Determine the [X, Y] coordinate at the center of the cell enclosing the given text.  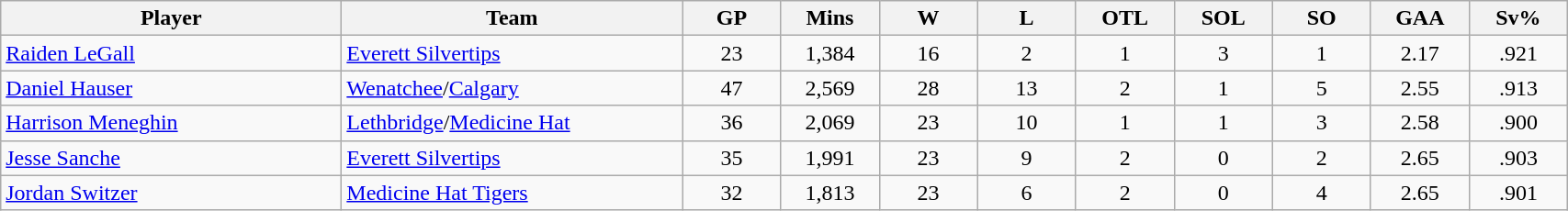
Player [171, 18]
6 [1027, 193]
GAA [1420, 18]
16 [928, 53]
5 [1321, 88]
2,569 [830, 88]
Medicine Hat Tigers [513, 193]
L [1027, 18]
.901 [1517, 193]
36 [731, 123]
Wenatchee/Calgary [513, 88]
Raiden LeGall [171, 53]
32 [731, 193]
1,813 [830, 193]
2.55 [1420, 88]
W [928, 18]
1,384 [830, 53]
13 [1027, 88]
.900 [1517, 123]
35 [731, 158]
SO [1321, 18]
2.58 [1420, 123]
4 [1321, 193]
.913 [1517, 88]
Harrison Meneghin [171, 123]
Jordan Switzer [171, 193]
2,069 [830, 123]
10 [1027, 123]
.903 [1517, 158]
2.17 [1420, 53]
OTL [1124, 18]
9 [1027, 158]
SOL [1224, 18]
.921 [1517, 53]
Lethbridge/Medicine Hat [513, 123]
Sv% [1517, 18]
1,991 [830, 158]
Mins [830, 18]
28 [928, 88]
GP [731, 18]
Team [513, 18]
Daniel Hauser [171, 88]
47 [731, 88]
Jesse Sanche [171, 158]
